Capture the cell that displays the provided text and extract its [x, y] central coordinate. 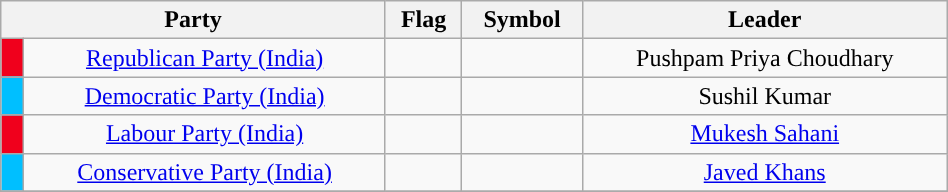
Sushil Kumar [764, 96]
Conservative Party (India) [204, 172]
Party [194, 20]
Flag [424, 20]
Republican Party (India) [204, 58]
Mukesh Sahani [764, 134]
Pushpam Priya Choudhary [764, 58]
Labour Party (India) [204, 134]
Javed Khans [764, 172]
Leader [764, 20]
Democratic Party (India) [204, 96]
Symbol [522, 20]
